Scan for the cell matching the given text and deliver its (X, Y) coordinate at center. 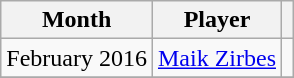
February 2016 (77, 58)
Player (216, 20)
Month (77, 20)
Maik Zirbes (216, 58)
